Identify which cell holds the provided text, then report its [x, y] central coordinate. 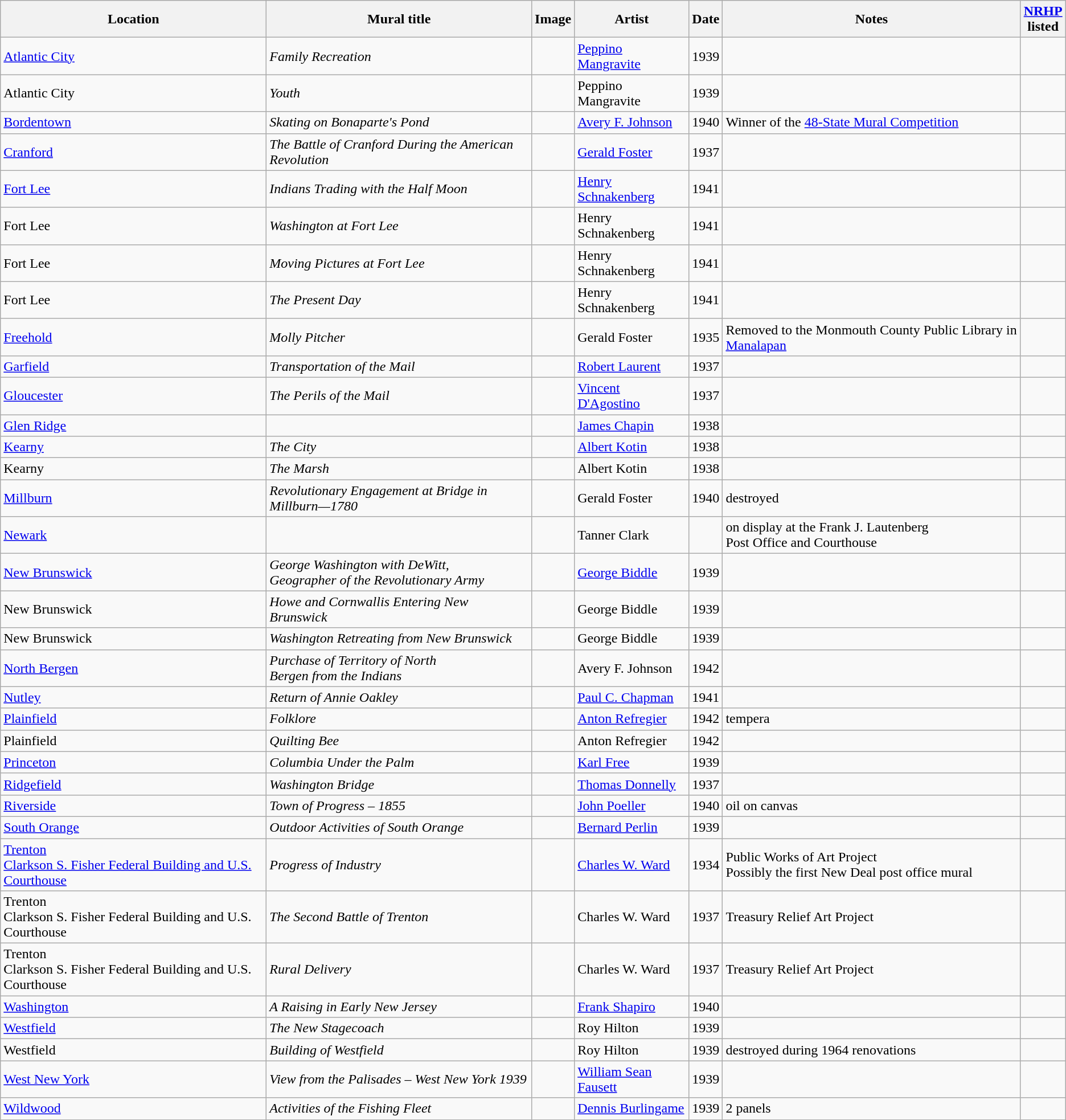
Garfield [133, 366]
James Chapin [632, 426]
Molly Pitcher [399, 337]
Moving Pictures at Fort Lee [399, 263]
Washington Retreating from New Brunswick [399, 639]
Vincent D'Agostino [632, 395]
Removed to the Monmouth County Public Library in Manalapan [871, 337]
Howe and Cornwallis Entering New Brunswick [399, 610]
The Second Battle of Trenton [399, 917]
Ridgefield [133, 784]
Frank Shapiro [632, 1007]
destroyed [871, 498]
John Poeller [632, 806]
View from the Palisades – West New York 1939 [399, 1079]
The City [399, 447]
tempera [871, 719]
Public Works of Art ProjectPossibly the first New Deal post office mural [871, 865]
A Raising in Early New Jersey [399, 1007]
destroyed during 1964 renovations [871, 1050]
Purchase of Territory of North Bergen from the Indians [399, 668]
Outdoor Activities of South Orange [399, 827]
The Marsh [399, 469]
Thomas Donnelly [632, 784]
Image [553, 19]
George Washington with DeWitt, Geographer of the Revolutionary Army [399, 572]
The Battle of Cranford During the American Revolution [399, 152]
Date [706, 19]
Winner of the 48-State Mural Competition [871, 122]
Progress of Industry [399, 865]
oil on canvas [871, 806]
Nutley [133, 697]
Folklore [399, 719]
Washington [133, 1007]
Indians Trading with the Half Moon [399, 189]
South Orange [133, 827]
Youth [399, 93]
The Perils of the Mail [399, 395]
Newark [133, 536]
Tanner Clark [632, 536]
The New Stagecoach [399, 1028]
Cranford [133, 152]
Millburn [133, 498]
West New York [133, 1079]
Mural title [399, 19]
Robert Laurent [632, 366]
Artist [632, 19]
Princeton [133, 762]
Revolutionary Engagement at Bridge in Millburn—1780 [399, 498]
Columbia Under the Palm [399, 762]
Gloucester [133, 395]
Wildwood [133, 1109]
Return of Annie Oakley [399, 697]
The Present Day [399, 300]
Town of Progress – 1855 [399, 806]
Washington at Fort Lee [399, 226]
Glen Ridge [133, 426]
Family Recreation [399, 56]
Washington Bridge [399, 784]
Paul C. Chapman [632, 697]
Quilting Bee [399, 741]
William Sean Fausett [632, 1079]
Rural Delivery [399, 970]
Riverside [133, 806]
Bordentown [133, 122]
Activities of the Fishing Fleet [399, 1109]
on display at the Frank J. Lautenberg Post Office and Courthouse [871, 536]
Location [133, 19]
Skating on Bonaparte's Pond [399, 122]
2 panels [871, 1109]
Dennis Burlingame [632, 1109]
Bernard Perlin [632, 827]
Karl Free [632, 762]
1935 [706, 337]
Building of Westfield [399, 1050]
Freehold [133, 337]
Notes [871, 19]
NRHPlisted [1043, 19]
North Bergen [133, 668]
1934 [706, 865]
Transportation of the Mail [399, 366]
